From the cell containing the given text, extract its center point as [X, Y] coordinate. 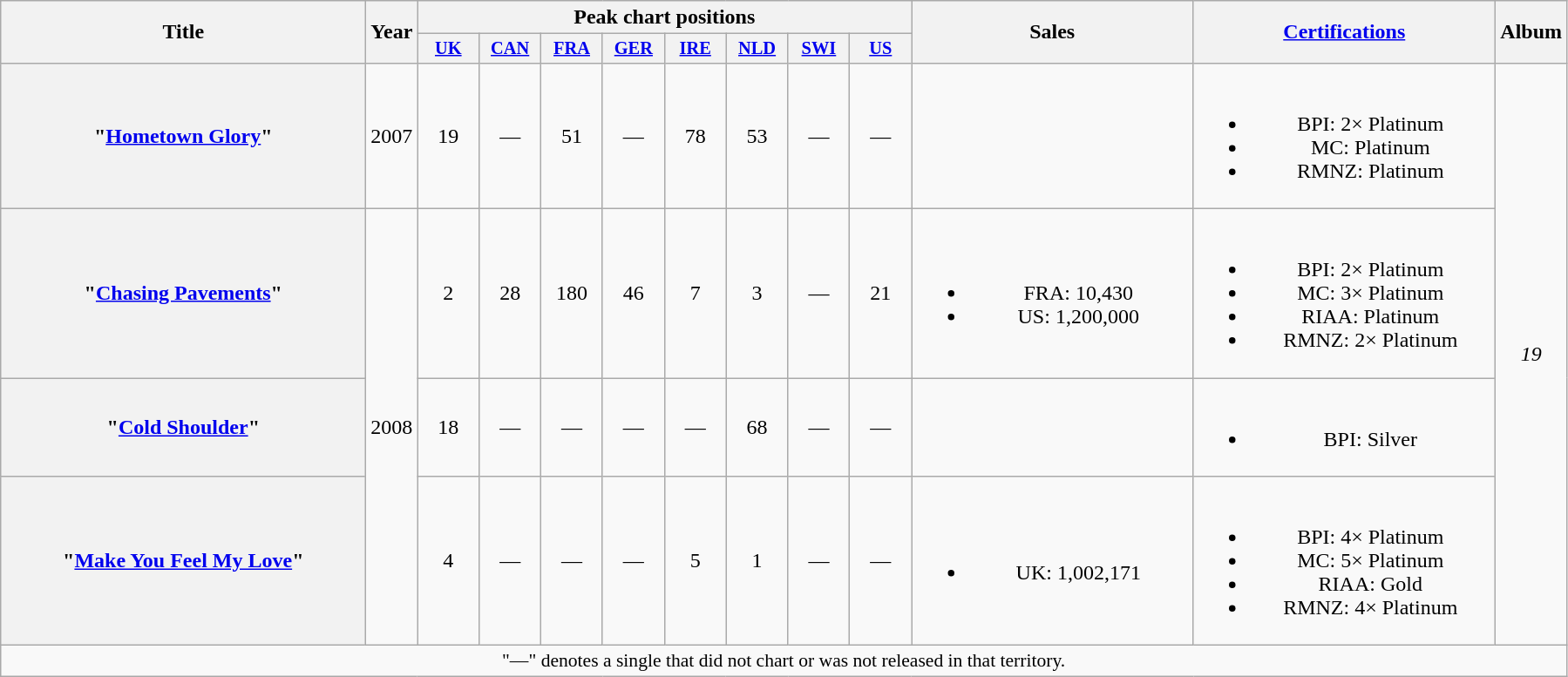
4 [448, 561]
"Cold Shoulder" [183, 427]
CAN [511, 49]
NLD [757, 49]
Album [1531, 32]
5 [696, 561]
68 [757, 427]
"—" denotes a single that did not chart or was not released in that territory. [784, 661]
Certifications [1344, 32]
46 [633, 294]
"Make You Feel My Love" [183, 561]
FRA: 10,430US: 1,200,000 [1053, 294]
US [880, 49]
3 [757, 294]
BPI: 4× PlatinumMC: 5× PlatinumRIAA: GoldRMNZ: 4× Platinum [1344, 561]
BPI: 2× PlatinumMC: PlatinumRMNZ: Platinum [1344, 136]
SWI [819, 49]
180 [572, 294]
BPI: Silver [1344, 427]
"Hometown Glory" [183, 136]
2 [448, 294]
BPI: 2× PlatinumMC: 3× PlatinumRIAA: PlatinumRMNZ: 2× Platinum [1344, 294]
21 [880, 294]
28 [511, 294]
UK: 1,002,171 [1053, 561]
2008 [392, 427]
1 [757, 561]
GER [633, 49]
7 [696, 294]
18 [448, 427]
"Chasing Pavements" [183, 294]
78 [696, 136]
IRE [696, 49]
2007 [392, 136]
51 [572, 136]
FRA [572, 49]
Year [392, 32]
Title [183, 32]
UK [448, 49]
Sales [1053, 32]
Peak chart positions [664, 17]
53 [757, 136]
